Return the [x, y] coordinate for the center point of the cell that contains the specified text.  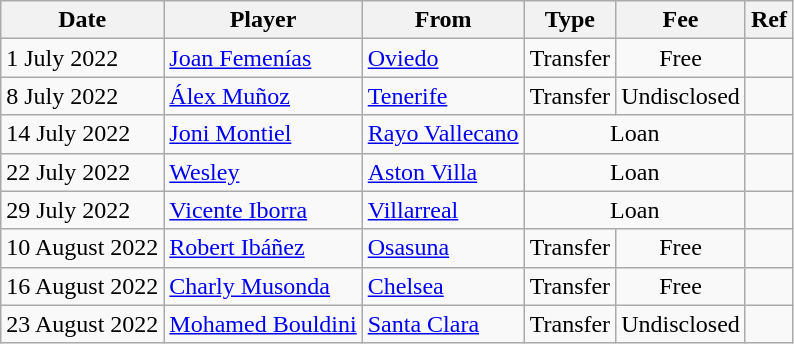
Villarreal [443, 210]
29 July 2022 [82, 210]
Robert Ibáñez [263, 248]
Charly Musonda [263, 286]
Date [82, 20]
Vicente Iborra [263, 210]
Osasuna [443, 248]
23 August 2022 [82, 324]
8 July 2022 [82, 96]
Joan Femenías [263, 58]
Type [570, 20]
22 July 2022 [82, 172]
Ref [768, 20]
Player [263, 20]
Álex Muñoz [263, 96]
From [443, 20]
Mohamed Bouldini [263, 324]
14 July 2022 [82, 134]
Oviedo [443, 58]
Rayo Vallecano [443, 134]
10 August 2022 [82, 248]
Chelsea [443, 286]
Tenerife [443, 96]
Fee [681, 20]
1 July 2022 [82, 58]
Santa Clara [443, 324]
Wesley [263, 172]
Joni Montiel [263, 134]
16 August 2022 [82, 286]
Aston Villa [443, 172]
